Output the [X, Y] coordinate of the center of the cell containing the given text.  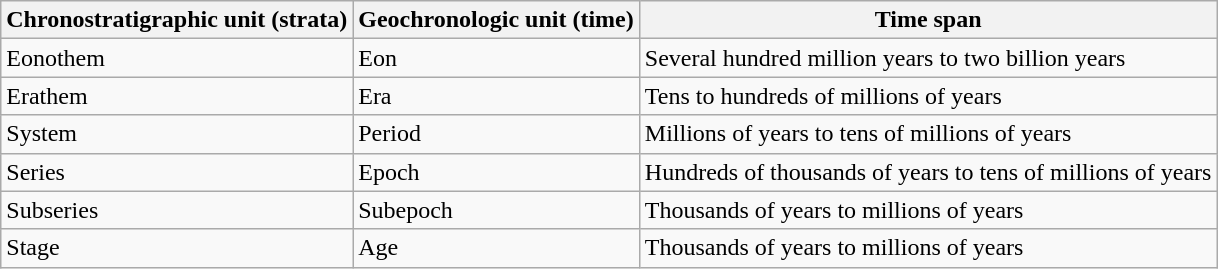
Period [496, 134]
Geochronologic unit (time) [496, 20]
Tens to hundreds of millions of years [928, 96]
Hundreds of thousands of years to tens of millions of years [928, 172]
Time span [928, 20]
Era [496, 96]
Subepoch [496, 210]
Eon [496, 58]
Series [177, 172]
Millions of years to tens of millions of years [928, 134]
Age [496, 248]
Several hundred million years to two billion years [928, 58]
Subseries [177, 210]
Chronostratigraphic unit (strata) [177, 20]
Eonothem [177, 58]
Epoch [496, 172]
System [177, 134]
Erathem [177, 96]
Stage [177, 248]
